Return the [X, Y] coordinate for the center point of the cell that contains the specified text.  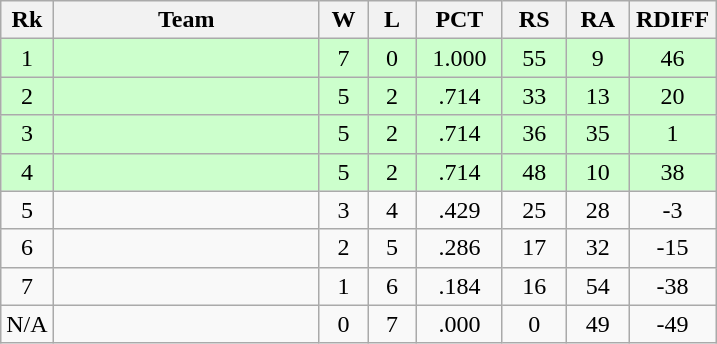
55 [534, 58]
46 [673, 58]
.429 [459, 210]
Rk [27, 20]
33 [534, 96]
L [392, 20]
W [344, 20]
49 [598, 324]
.184 [459, 286]
1.000 [459, 58]
9 [598, 58]
-3 [673, 210]
PCT [459, 20]
RS [534, 20]
.000 [459, 324]
RDIFF [673, 20]
54 [598, 286]
25 [534, 210]
-15 [673, 248]
N/A [27, 324]
-49 [673, 324]
10 [598, 172]
.286 [459, 248]
17 [534, 248]
28 [598, 210]
38 [673, 172]
48 [534, 172]
20 [673, 96]
36 [534, 134]
-38 [673, 286]
32 [598, 248]
13 [598, 96]
Team [186, 20]
35 [598, 134]
RA [598, 20]
16 [534, 286]
